Search for the cell housing the specified text and yield its [X, Y] center coordinate. 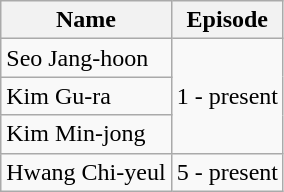
Hwang Chi-yeul [86, 172]
Name [86, 20]
Seo Jang-hoon [86, 58]
Kim Min-jong [86, 134]
Kim Gu-ra [86, 96]
5 - present [227, 172]
1 - present [227, 96]
Episode [227, 20]
